Identify which cell holds the provided text, then report its (X, Y) central coordinate. 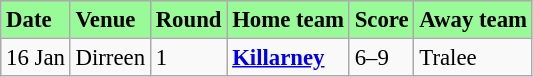
16 Jan (36, 57)
Home team (288, 19)
Killarney (288, 57)
Dirreen (110, 57)
Score (382, 19)
Date (36, 19)
Away team (473, 19)
1 (188, 57)
Round (188, 19)
Venue (110, 19)
Tralee (473, 57)
6–9 (382, 57)
